Pinpoint the cell where the given text exists, returning its (x, y) midpoint coordinate. 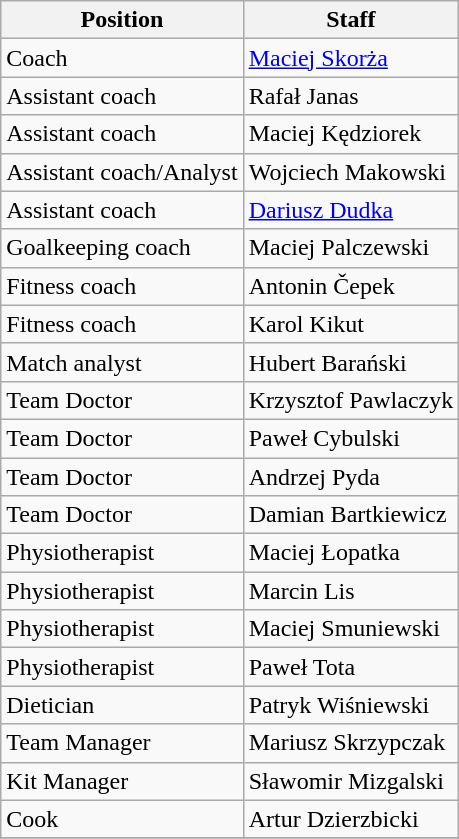
Dietician (122, 705)
Kit Manager (122, 781)
Rafał Janas (351, 96)
Assistant coach/Analyst (122, 172)
Antonin Čepek (351, 286)
Paweł Tota (351, 667)
Mariusz Skrzypczak (351, 743)
Staff (351, 20)
Maciej Kędziorek (351, 134)
Artur Dzierzbicki (351, 819)
Coach (122, 58)
Cook (122, 819)
Krzysztof Pawlaczyk (351, 400)
Wojciech Makowski (351, 172)
Andrzej Pyda (351, 477)
Dariusz Dudka (351, 210)
Maciej Skorża (351, 58)
Damian Bartkiewicz (351, 515)
Karol Kikut (351, 324)
Patryk Wiśniewski (351, 705)
Team Manager (122, 743)
Position (122, 20)
Goalkeeping coach (122, 248)
Hubert Barański (351, 362)
Sławomir Mizgalski (351, 781)
Paweł Cybulski (351, 438)
Maciej Łopatka (351, 553)
Maciej Palczewski (351, 248)
Maciej Smuniewski (351, 629)
Match analyst (122, 362)
Marcin Lis (351, 591)
